Locate the cell with the specified text and output its (x, y) center coordinate. 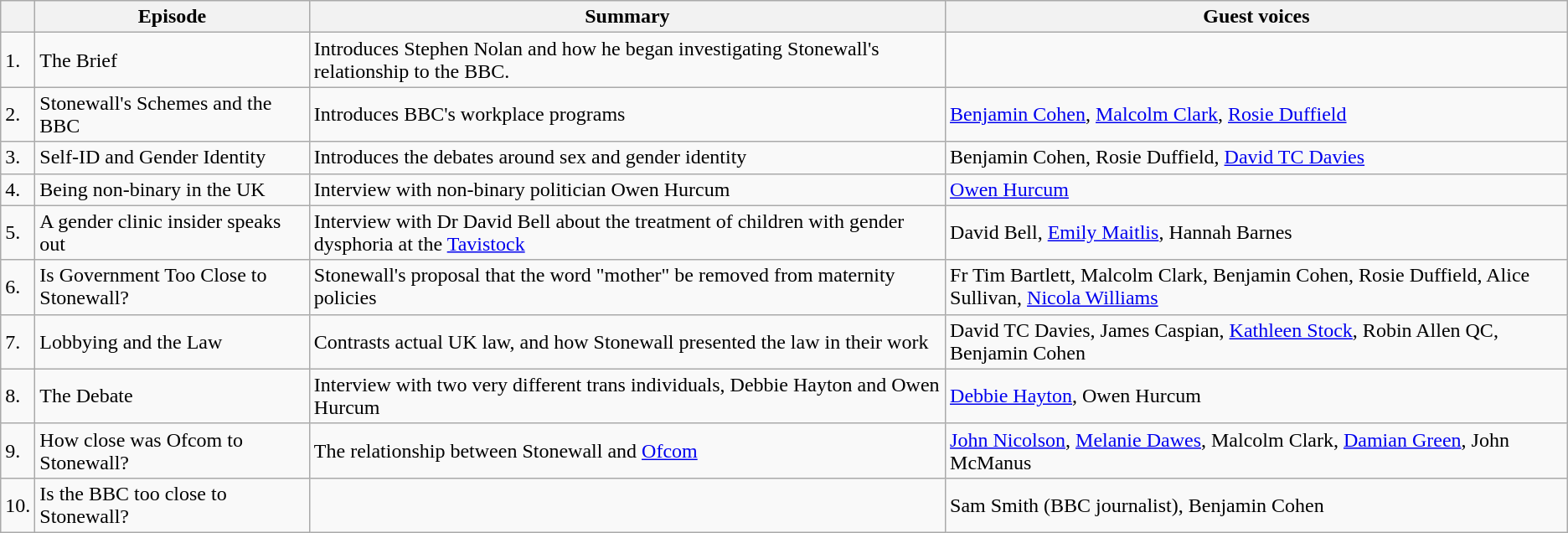
9. (18, 451)
Fr Tim Bartlett, Malcolm Clark, Benjamin Cohen, Rosie Duffield, Alice Sullivan, Nicola Williams (1256, 287)
The relationship between Stonewall and Ofcom (627, 451)
Stonewall's Schemes and the BBC (173, 114)
A gender clinic insider speaks out (173, 233)
Benjamin Cohen, Malcolm Clark, Rosie Duffield (1256, 114)
Introduces the debates around sex and gender identity (627, 158)
6. (18, 287)
Debbie Hayton, Owen Hurcum (1256, 396)
2. (18, 114)
David Bell, Emily Maitlis, Hannah Barnes (1256, 233)
Summary (627, 17)
How close was Ofcom to Stonewall? (173, 451)
Guest voices (1256, 17)
Lobbying and the Law (173, 342)
Is Government Too Close to Stonewall? (173, 287)
Owen Hurcum (1256, 189)
Being non-binary in the UK (173, 189)
5. (18, 233)
1. (18, 60)
John Nicolson, Melanie Dawes, Malcolm Clark, Damian Green, John McManus (1256, 451)
The Brief (173, 60)
Is the BBC too close to Stonewall? (173, 505)
Interview with two very different trans individuals, Debbie Hayton and Owen Hurcum (627, 396)
Contrasts actual UK law, and how Stonewall presented the law in their work (627, 342)
Self-ID and Gender Identity (173, 158)
7. (18, 342)
The Debate (173, 396)
4. (18, 189)
Stonewall's proposal that the word "mother" be removed from maternity policies (627, 287)
Sam Smith (BBC journalist), Benjamin Cohen (1256, 505)
3. (18, 158)
8. (18, 396)
Interview with non-binary politician Owen Hurcum (627, 189)
Introduces BBC's workplace programs (627, 114)
Introduces Stephen Nolan and how he began investigating Stonewall's relationship to the BBC. (627, 60)
Interview with Dr David Bell about the treatment of children with gender dysphoria at the Tavistock (627, 233)
Benjamin Cohen, Rosie Duffield, David TC Davies (1256, 158)
10. (18, 505)
Episode (173, 17)
David TC Davies, James Caspian, Kathleen Stock, Robin Allen QC, Benjamin Cohen (1256, 342)
